Identify which cell holds the provided text, then report its (X, Y) central coordinate. 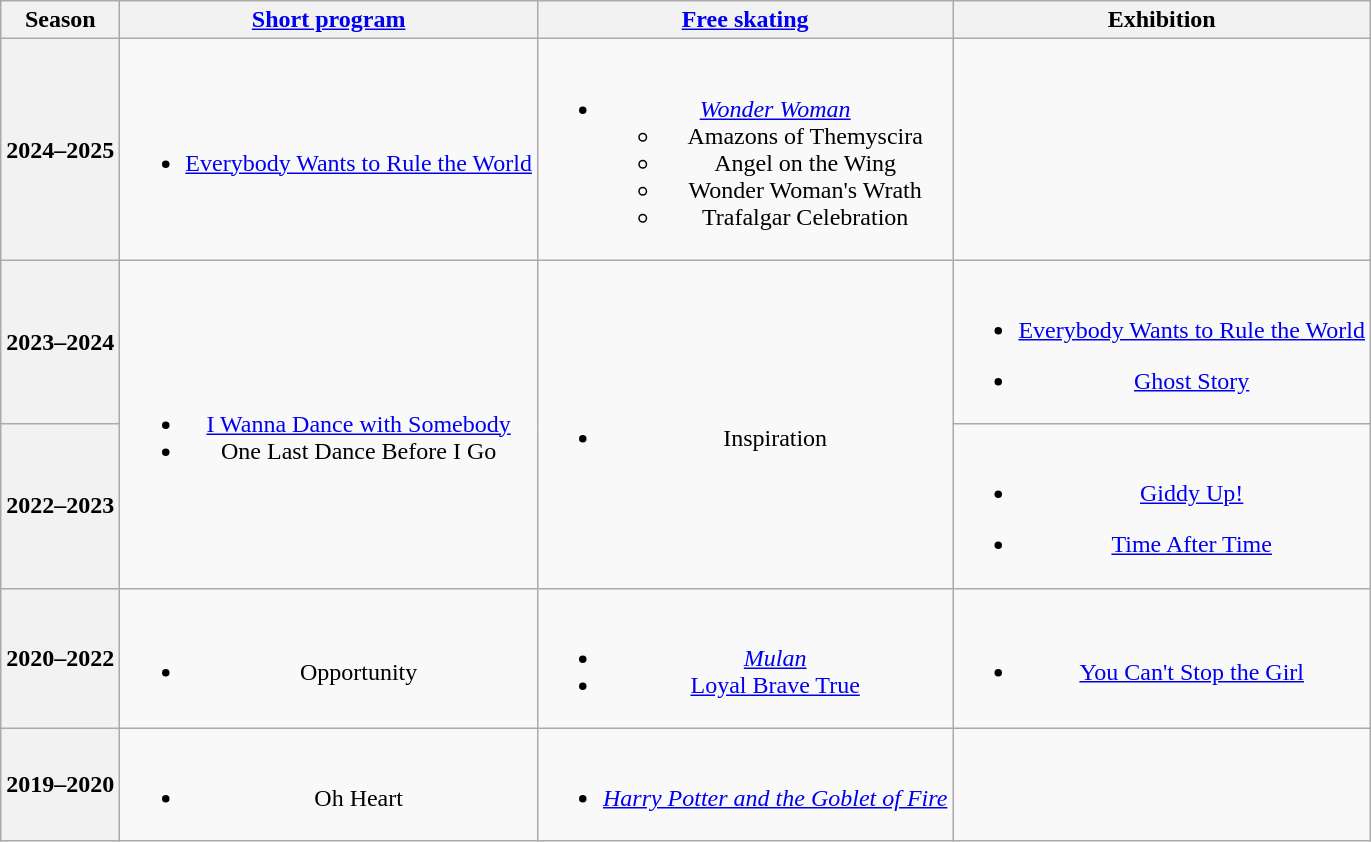
2024–2025 (60, 150)
Mulan Loyal Brave True (744, 658)
Wonder WomanAmazons of ThemysciraAngel on the WingWonder Woman's WrathTrafalgar Celebration (744, 150)
2023–2024 (60, 342)
Everybody Wants to Rule the World (329, 150)
Exhibition (1162, 20)
Inspiration (744, 424)
Oh Heart (329, 784)
Giddy Up! Time After Time (1162, 506)
Harry Potter and the Goblet of Fire (744, 784)
Short program (329, 20)
Season (60, 20)
2020–2022 (60, 658)
You Can't Stop the Girl (1162, 658)
2022–2023 (60, 506)
I Wanna Dance with Somebody One Last Dance Before I Go (329, 424)
2019–2020 (60, 784)
Everybody Wants to Rule the WorldGhost Story (1162, 342)
Opportunity (329, 658)
Free skating (744, 20)
